For the text-containing cell, return its midpoint in (X, Y) coordinate format. 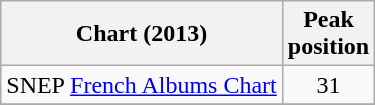
SNEP French Albums Chart (142, 85)
31 (328, 85)
Chart (2013) (142, 34)
Peakposition (328, 34)
